Find where the given text appears and provide that cell's center as [X, Y] coordinate. 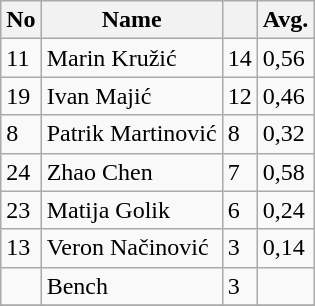
14 [240, 58]
Zhao Chen [132, 172]
23 [21, 210]
0,46 [286, 96]
13 [21, 248]
0,24 [286, 210]
Name [132, 20]
7 [240, 172]
Veron Načinović [132, 248]
Marin Kružić [132, 58]
0,58 [286, 172]
6 [240, 210]
Avg. [286, 20]
Bench [132, 286]
12 [240, 96]
0,56 [286, 58]
Patrik Martinović [132, 134]
11 [21, 58]
Ivan Majić [132, 96]
0,14 [286, 248]
0,32 [286, 134]
19 [21, 96]
No [21, 20]
Matija Golik [132, 210]
24 [21, 172]
